For the text-containing cell, return its midpoint in (X, Y) coordinate format. 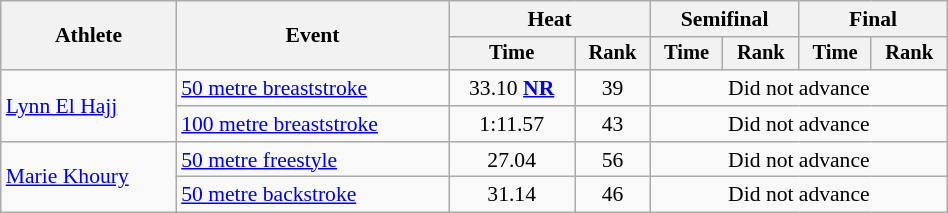
46 (612, 195)
50 metre breaststroke (312, 88)
Event (312, 36)
Semifinal (724, 19)
39 (612, 88)
43 (612, 124)
1:11.57 (512, 124)
Final (873, 19)
100 metre breaststroke (312, 124)
Heat (550, 19)
Marie Khoury (88, 178)
50 metre backstroke (312, 195)
Athlete (88, 36)
56 (612, 160)
Lynn El Hajj (88, 106)
31.14 (512, 195)
33.10 NR (512, 88)
27.04 (512, 160)
50 metre freestyle (312, 160)
